Locate the cell with the specified text and output its [X, Y] center coordinate. 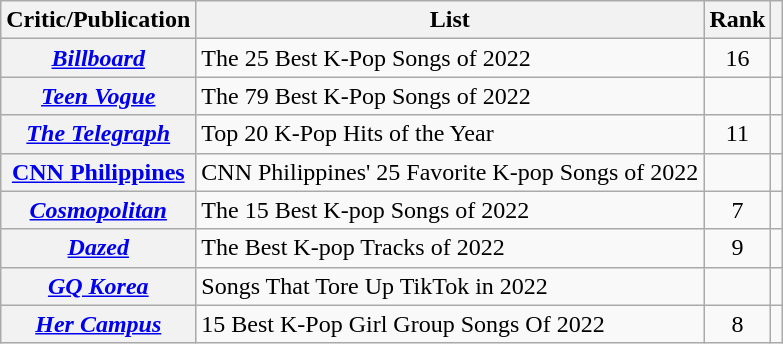
The 25 Best K-Pop Songs of 2022 [450, 58]
16 [738, 58]
List [450, 20]
9 [738, 248]
Critic/Publication [98, 20]
Billboard [98, 58]
CNN Philippines' 25 Favorite K-pop Songs of 2022 [450, 172]
The Best K-pop Tracks of 2022 [450, 248]
Rank [738, 20]
CNN Philippines [98, 172]
7 [738, 210]
Teen Vogue [98, 96]
Her Campus [98, 324]
11 [738, 134]
Dazed [98, 248]
Songs That Tore Up TikTok in 2022 [450, 286]
The Telegraph [98, 134]
The 79 Best K-Pop Songs of 2022 [450, 96]
Cosmopolitan [98, 210]
Top 20 K-Pop Hits of the Year [450, 134]
The 15 Best K-pop Songs of 2022 [450, 210]
15 Best K-Pop Girl Group Songs Of 2022 [450, 324]
GQ Korea [98, 286]
8 [738, 324]
